Find where the given text appears and provide that cell's center as [X, Y] coordinate. 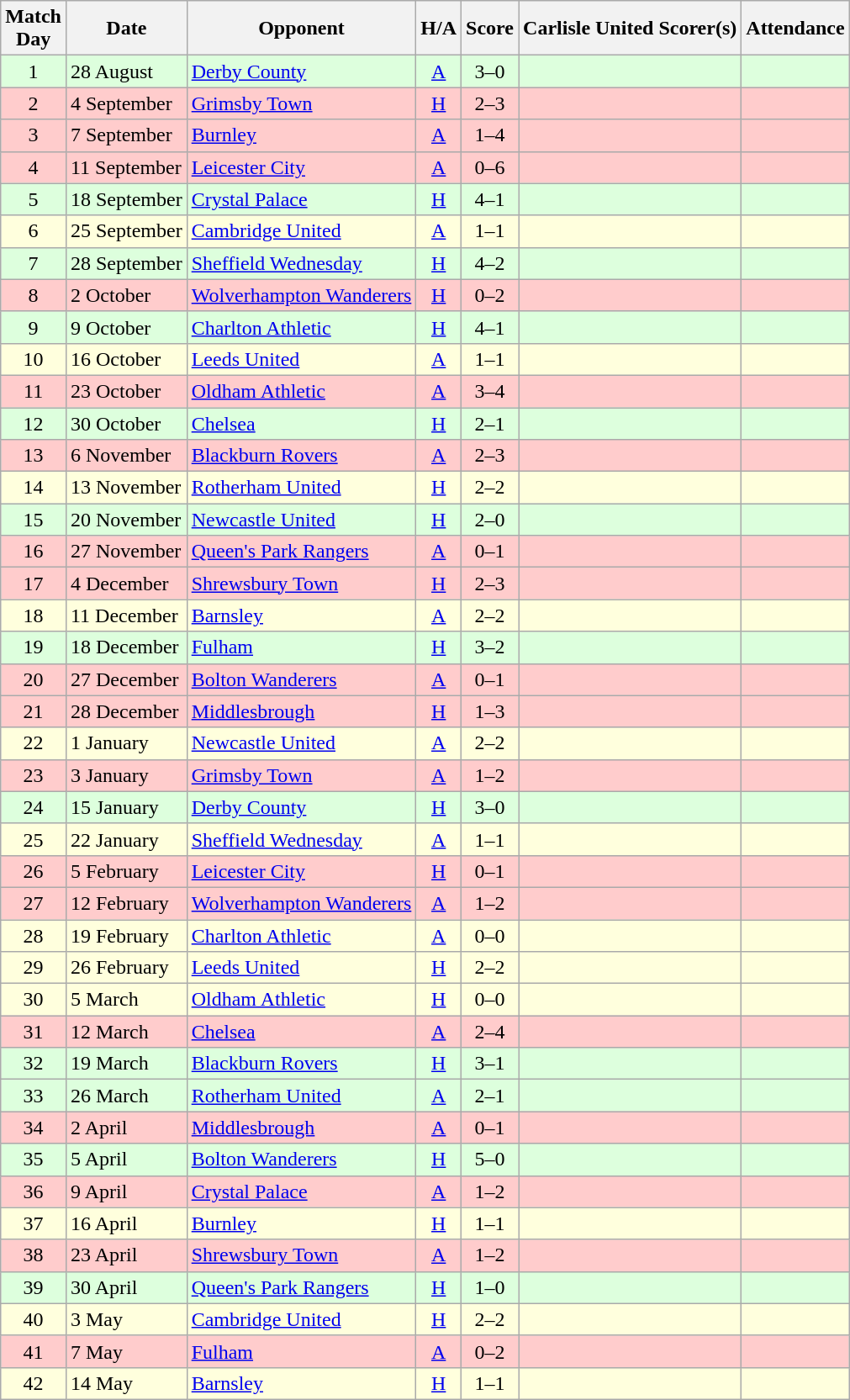
0–6 [490, 167]
3 [34, 135]
3–4 [490, 391]
1–0 [490, 1287]
23 April [126, 1255]
20 November [126, 520]
5 April [126, 1160]
9 [34, 327]
34 [34, 1128]
38 [34, 1255]
32 [34, 1064]
2–4 [490, 1032]
7 [34, 263]
14 May [126, 1383]
Attendance [795, 29]
4 [34, 167]
16 [34, 552]
1–4 [490, 135]
23 [34, 775]
25 [34, 839]
29 [34, 968]
10 [34, 359]
13 November [126, 488]
1 [34, 71]
Carlisle United Scorer(s) [631, 29]
21 [34, 711]
28 September [126, 263]
16 April [126, 1223]
19 February [126, 936]
8 [34, 295]
4–2 [490, 263]
12 March [126, 1032]
5 [34, 199]
28 December [126, 711]
2 April [126, 1128]
18 December [126, 647]
37 [34, 1223]
15 [34, 520]
5–0 [490, 1160]
22 [34, 743]
20 [34, 679]
Date [126, 29]
9 April [126, 1191]
11 September [126, 167]
H/A [439, 29]
19 [34, 647]
26 February [126, 968]
16 October [126, 359]
1 January [126, 743]
36 [34, 1191]
18 [34, 615]
2 October [126, 295]
17 [34, 584]
22 January [126, 839]
7 May [126, 1351]
39 [34, 1287]
Match Day [34, 29]
35 [34, 1160]
19 March [126, 1064]
14 [34, 488]
41 [34, 1351]
1–3 [490, 711]
4 December [126, 584]
15 January [126, 807]
18 September [126, 199]
6 [34, 231]
3–1 [490, 1064]
Opponent [301, 29]
30 October [126, 423]
30 [34, 1000]
33 [34, 1096]
27 [34, 903]
12 [34, 423]
25 September [126, 231]
31 [34, 1032]
3 January [126, 775]
11 December [126, 615]
2 [34, 103]
Score [490, 29]
23 October [126, 391]
13 [34, 456]
30 April [126, 1287]
12 February [126, 903]
3–2 [490, 647]
24 [34, 807]
3 May [126, 1319]
27 November [126, 552]
28 August [126, 71]
40 [34, 1319]
2–0 [490, 520]
5 March [126, 1000]
4 September [126, 103]
26 [34, 871]
7 September [126, 135]
42 [34, 1383]
6 November [126, 456]
26 March [126, 1096]
5 February [126, 871]
27 December [126, 679]
28 [34, 936]
11 [34, 391]
9 October [126, 327]
